Pinpoint the cell where the given text exists, returning its (X, Y) midpoint coordinate. 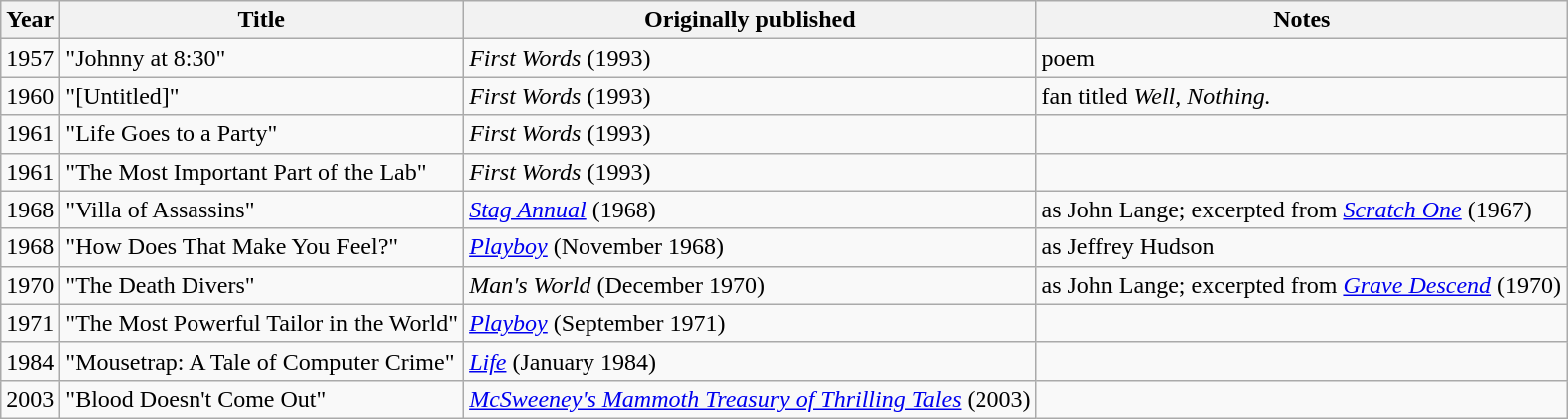
"The Death Divers" (261, 285)
2003 (30, 399)
Stag Annual (1968) (750, 209)
fan titled Well, Nothing. (1302, 96)
"Johnny at 8:30" (261, 58)
"Mousetrap: A Tale of Computer Crime" (261, 361)
"Blood Doesn't Come Out" (261, 399)
"[Untitled]" (261, 96)
Originally published (750, 20)
1984 (30, 361)
"The Most Powerful Tailor in the World" (261, 323)
Playboy (November 1968) (750, 247)
as John Lange; excerpted from Grave Descend (1970) (1302, 285)
as John Lange; excerpted from Scratch One (1967) (1302, 209)
as Jeffrey Hudson (1302, 247)
1960 (30, 96)
"The Most Important Part of the Lab" (261, 172)
"How Does That Make You Feel?" (261, 247)
Title (261, 20)
1957 (30, 58)
Man's World (December 1970) (750, 285)
1971 (30, 323)
1970 (30, 285)
McSweeney's Mammoth Treasury of Thrilling Tales (2003) (750, 399)
poem (1302, 58)
Playboy (September 1971) (750, 323)
"Villa of Assassins" (261, 209)
Notes (1302, 20)
Life (January 1984) (750, 361)
"Life Goes to a Party" (261, 134)
Year (30, 20)
